For the text-containing cell, return its midpoint in [X, Y] coordinate format. 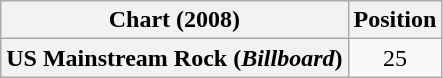
25 [395, 58]
US Mainstream Rock (Billboard) [174, 58]
Position [395, 20]
Chart (2008) [174, 20]
